Output the [X, Y] coordinate of the center of the cell containing the given text.  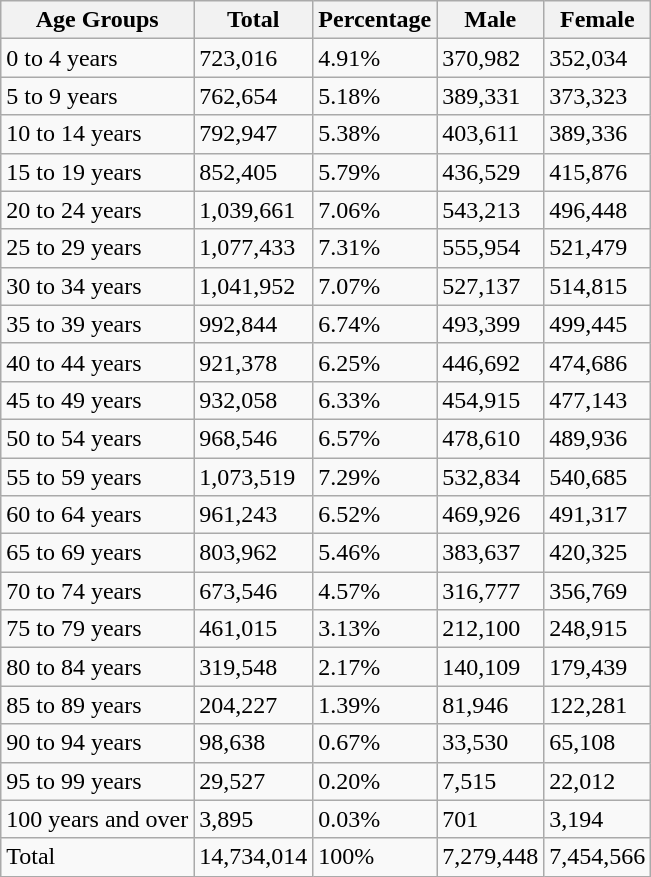
85 to 89 years [98, 705]
792,947 [254, 134]
6.57% [375, 438]
5.79% [375, 172]
75 to 79 years [98, 629]
5.38% [375, 134]
673,546 [254, 591]
723,016 [254, 58]
4.57% [375, 591]
95 to 99 years [98, 781]
499,445 [598, 324]
316,777 [490, 591]
543,213 [490, 210]
968,546 [254, 438]
461,015 [254, 629]
3,895 [254, 819]
532,834 [490, 477]
932,058 [254, 400]
762,654 [254, 96]
0 to 4 years [98, 58]
60 to 64 years [98, 515]
50 to 54 years [98, 438]
98,638 [254, 743]
65,108 [598, 743]
6.25% [375, 362]
514,815 [598, 286]
1,077,433 [254, 248]
81,946 [490, 705]
356,769 [598, 591]
179,439 [598, 667]
373,323 [598, 96]
3.13% [375, 629]
0.20% [375, 781]
493,399 [490, 324]
4.91% [375, 58]
921,378 [254, 362]
555,954 [490, 248]
403,611 [490, 134]
7.07% [375, 286]
961,243 [254, 515]
14,734,014 [254, 857]
436,529 [490, 172]
5.18% [375, 96]
7,515 [490, 781]
33,530 [490, 743]
477,143 [598, 400]
852,405 [254, 172]
7,279,448 [490, 857]
30 to 34 years [98, 286]
521,479 [598, 248]
1,039,661 [254, 210]
2.17% [375, 667]
100% [375, 857]
319,548 [254, 667]
1.39% [375, 705]
0.03% [375, 819]
35 to 39 years [98, 324]
100 years and over [98, 819]
80 to 84 years [98, 667]
389,336 [598, 134]
Age Groups [98, 20]
3,194 [598, 819]
383,637 [490, 553]
29,527 [254, 781]
420,325 [598, 553]
1,073,519 [254, 477]
7,454,566 [598, 857]
446,692 [490, 362]
Female [598, 20]
474,686 [598, 362]
5 to 9 years [98, 96]
489,936 [598, 438]
701 [490, 819]
90 to 94 years [98, 743]
6.33% [375, 400]
803,962 [254, 553]
22,012 [598, 781]
25 to 29 years [98, 248]
389,331 [490, 96]
540,685 [598, 477]
7.29% [375, 477]
527,137 [490, 286]
10 to 14 years [98, 134]
55 to 59 years [98, 477]
6.52% [375, 515]
122,281 [598, 705]
7.31% [375, 248]
15 to 19 years [98, 172]
496,448 [598, 210]
478,610 [490, 438]
992,844 [254, 324]
352,034 [598, 58]
469,926 [490, 515]
454,915 [490, 400]
20 to 24 years [98, 210]
0.67% [375, 743]
5.46% [375, 553]
491,317 [598, 515]
7.06% [375, 210]
70 to 74 years [98, 591]
40 to 44 years [98, 362]
415,876 [598, 172]
204,227 [254, 705]
65 to 69 years [98, 553]
248,915 [598, 629]
370,982 [490, 58]
Percentage [375, 20]
1,041,952 [254, 286]
45 to 49 years [98, 400]
140,109 [490, 667]
212,100 [490, 629]
Male [490, 20]
6.74% [375, 324]
